Search for the cell housing the specified text and yield its [x, y] center coordinate. 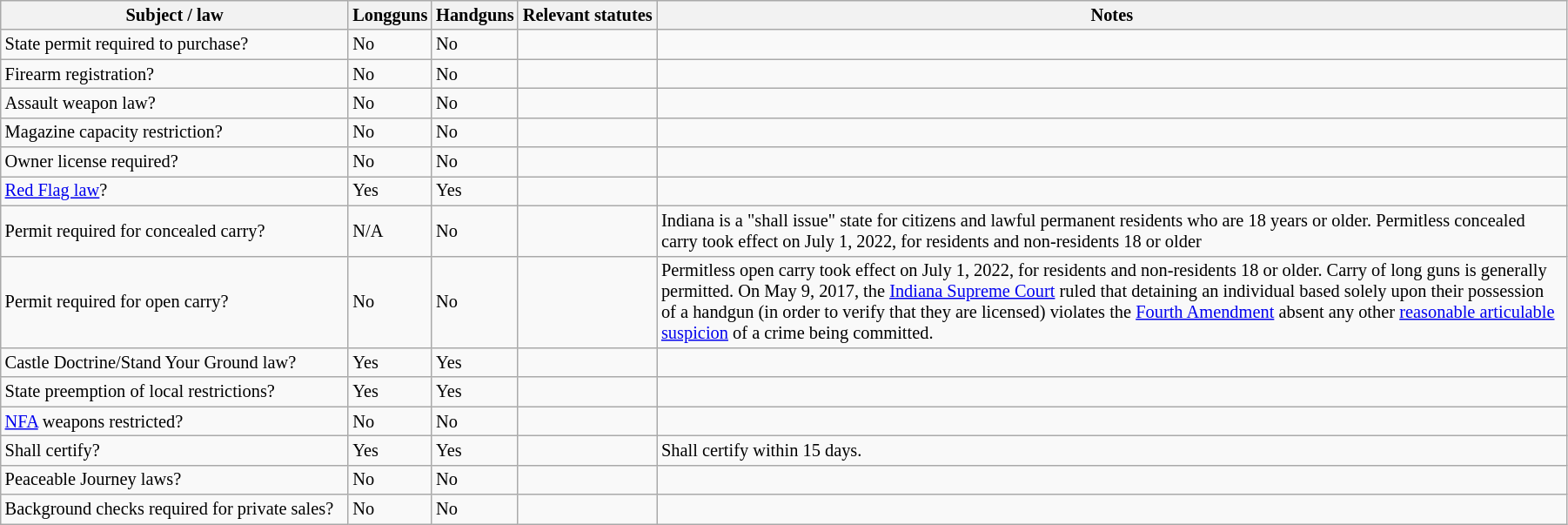
Firearm registration? [175, 74]
Owner license required? [175, 162]
Red Flag law? [175, 191]
Castle Doctrine/Stand Your Ground law? [175, 362]
Permit required for open carry? [175, 302]
Longguns [390, 15]
NFA weapons restricted? [175, 421]
Assault weapon law? [175, 103]
Shall certify within 15 days. [1112, 450]
Shall certify? [175, 450]
Peaceable Journey laws? [175, 480]
State permit required to purchase? [175, 44]
Magazine capacity restriction? [175, 132]
Relevant statutes [587, 15]
N/A [390, 231]
Permit required for concealed carry? [175, 231]
Notes [1112, 15]
Background checks required for private sales? [175, 509]
Handguns [475, 15]
Subject / law [175, 15]
State preemption of local restrictions? [175, 392]
